Provide the [x, y] coordinate of the cell's center where the given text is located.  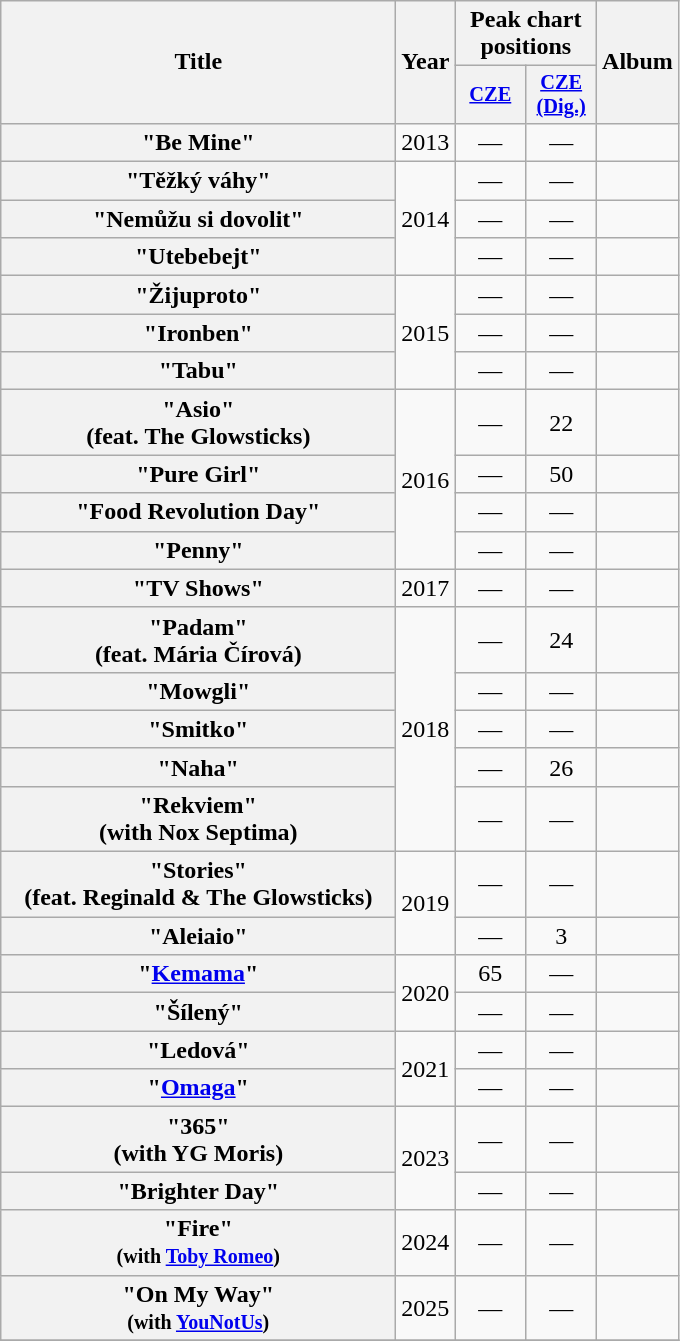
2017 [426, 588]
"Utebebejt" [198, 257]
CZE(Dig.) [562, 95]
Title [198, 62]
26 [562, 767]
2015 [426, 333]
2014 [426, 219]
"Tabu" [198, 371]
65 [490, 974]
"Smitko" [198, 729]
Album [638, 62]
2021 [426, 1069]
"Kemama" [198, 974]
Year [426, 62]
2013 [426, 142]
"Ledová" [198, 1050]
"Penny" [198, 550]
"TV Shows" [198, 588]
"Padam"(feat. Mária Čírová) [198, 640]
"Asio"(feat. The Glowsticks) [198, 422]
2025 [426, 1308]
2020 [426, 993]
"Šílený" [198, 1012]
"Rekviem"(with Nox Septima) [198, 818]
"Stories"(feat. Reginald & The Glowsticks) [198, 884]
24 [562, 640]
"Nemůžu si dovolit" [198, 219]
"365"(with YG Moris) [198, 1140]
Peak chart positions [526, 34]
2019 [426, 904]
"Omaga" [198, 1088]
"Pure Girl" [198, 474]
"Food Revolution Day" [198, 512]
"Žijuproto" [198, 295]
"Brighter Day" [198, 1191]
3 [562, 936]
"On My Way"(with YouNotUs) [198, 1308]
"Naha" [198, 767]
50 [562, 474]
2024 [426, 1242]
"Fire"(with Toby Romeo) [198, 1242]
"Mowgli" [198, 691]
2016 [426, 480]
"Ironben" [198, 333]
22 [562, 422]
CZE [490, 95]
2023 [426, 1158]
"Aleiaio" [198, 936]
2018 [426, 729]
"Be Mine" [198, 142]
"Těžký váhy" [198, 181]
